Locate the cell with the specified text and output its [x, y] center coordinate. 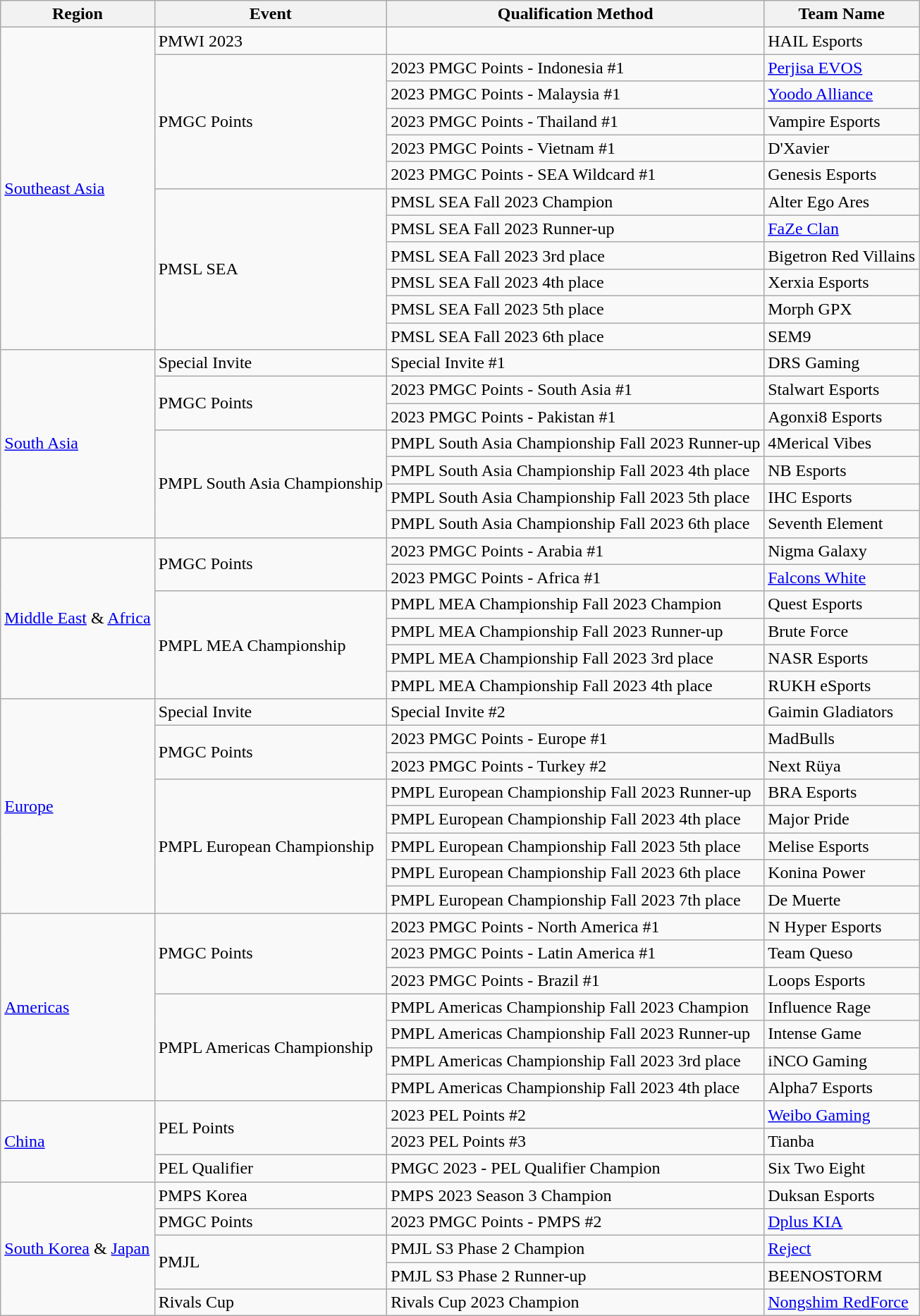
PMJL S3 Phase 2 Runner-up [575, 1276]
Yoodo Alliance [842, 95]
IHC Esports [842, 497]
PMPL South Asia Championship Fall 2023 6th place [575, 524]
2023 PMGC Points - Europe #1 [575, 738]
Intense Game [842, 1034]
Next Rüya [842, 765]
Agonxi8 Esports [842, 417]
Perjisa EVOS [842, 68]
PMPL European Championship Fall 2023 4th place [575, 820]
Americas [78, 1007]
2023 PMGC Points - South Asia #1 [575, 390]
2023 PMGC Points - North America #1 [575, 927]
Vampire Esports [842, 121]
SEM9 [842, 336]
PMPL South Asia Championship [271, 484]
Quest Esports [842, 604]
De Muerte [842, 900]
Morph GPX [842, 309]
PMPL European Championship [271, 846]
PMPL South Asia Championship Fall 2023 Runner-up [575, 444]
PMSL SEA Fall 2023 Runner-up [575, 229]
Team Queso [842, 954]
Qualification Method [575, 14]
PEL Qualifier [271, 1168]
Southeast Asia [78, 189]
Rivals Cup 2023 Champion [575, 1303]
NASR Esports [842, 658]
Melise Esports [842, 846]
RUKH eSports [842, 685]
PMSL SEA Fall 2023 3rd place [575, 255]
2023 PEL Points #2 [575, 1114]
PMPL South Asia Championship Fall 2023 4th place [575, 470]
PMPL European Championship Fall 2023 7th place [575, 900]
PMJL S3 Phase 2 Champion [575, 1249]
N Hyper Esports [842, 927]
2023 PMGC Points - Indonesia #1 [575, 68]
2023 PMGC Points - SEA Wildcard #1 [575, 175]
China [78, 1141]
Stalwart Esports [842, 390]
PEL Points [271, 1128]
PMPL MEA Championship Fall 2023 4th place [575, 685]
D'Xavier [842, 148]
2023 PMGC Points - Turkey #2 [575, 765]
Bigetron Red Villains [842, 255]
Special Invite #1 [575, 363]
Alter Ego Ares [842, 202]
PMPL Americas Championship Fall 2023 4th place [575, 1087]
Nongshim RedForce [842, 1303]
PMWI 2023 [271, 41]
PMPL MEA Championship [271, 645]
Dplus KIA [842, 1222]
Major Pride [842, 820]
2023 PMGC Points - Thailand #1 [575, 121]
PMSL SEA [271, 269]
2023 PMGC Points - Malaysia #1 [575, 95]
PMPS 2023 Season 3 Champion [575, 1195]
PMPL Americas Championship [271, 1047]
Weibo Gaming [842, 1114]
Event [271, 14]
Influence Rage [842, 1007]
PMPL South Asia Championship Fall 2023 5th place [575, 497]
2023 PMGC Points - Africa #1 [575, 578]
Alpha7 Esports [842, 1087]
Europe [78, 805]
HAIL Esports [842, 41]
Seventh Element [842, 524]
4Merical Vibes [842, 444]
Tianba [842, 1141]
PMPL Americas Championship Fall 2023 Runner-up [575, 1034]
2023 PMGC Points - Vietnam #1 [575, 148]
DRS Gaming [842, 363]
MadBulls [842, 738]
Rivals Cup [271, 1303]
2023 PMGC Points - Latin America #1 [575, 954]
2023 PMGC Points - PMPS #2 [575, 1222]
PMPL MEA Championship Fall 2023 Champion [575, 604]
South Asia [78, 444]
PMPL MEA Championship Fall 2023 3rd place [575, 658]
Brute Force [842, 631]
Middle East & Africa [78, 618]
Region [78, 14]
Genesis Esports [842, 175]
PMSL SEA Fall 2023 Champion [575, 202]
2023 PMGC Points - Arabia #1 [575, 551]
Nigma Galaxy [842, 551]
FaZe Clan [842, 229]
iNCO Gaming [842, 1061]
Xerxia Esports [842, 282]
Konina Power [842, 873]
2023 PEL Points #3 [575, 1141]
PMPL Americas Championship Fall 2023 Champion [575, 1007]
PMPS Korea [271, 1195]
PMPL European Championship Fall 2023 6th place [575, 873]
Reject [842, 1249]
PMPL European Championship Fall 2023 5th place [575, 846]
Loops Esports [842, 980]
PMSL SEA Fall 2023 5th place [575, 309]
Team Name [842, 14]
PMSL SEA Fall 2023 6th place [575, 336]
PMSL SEA Fall 2023 4th place [575, 282]
Falcons White [842, 578]
PMPL Americas Championship Fall 2023 3rd place [575, 1061]
Duksan Esports [842, 1195]
NB Esports [842, 470]
Six Two Eight [842, 1168]
Gaimin Gladiators [842, 712]
PMPL MEA Championship Fall 2023 Runner-up [575, 631]
PMGC 2023 - PEL Qualifier Champion [575, 1168]
PMJL [271, 1262]
BRA Esports [842, 793]
2023 PMGC Points - Pakistan #1 [575, 417]
South Korea & Japan [78, 1249]
PMPL European Championship Fall 2023 Runner-up [575, 793]
Special Invite #2 [575, 712]
2023 PMGC Points - Brazil #1 [575, 980]
BEENOSTORM [842, 1276]
